From the cell containing the given text, extract its center point as (X, Y) coordinate. 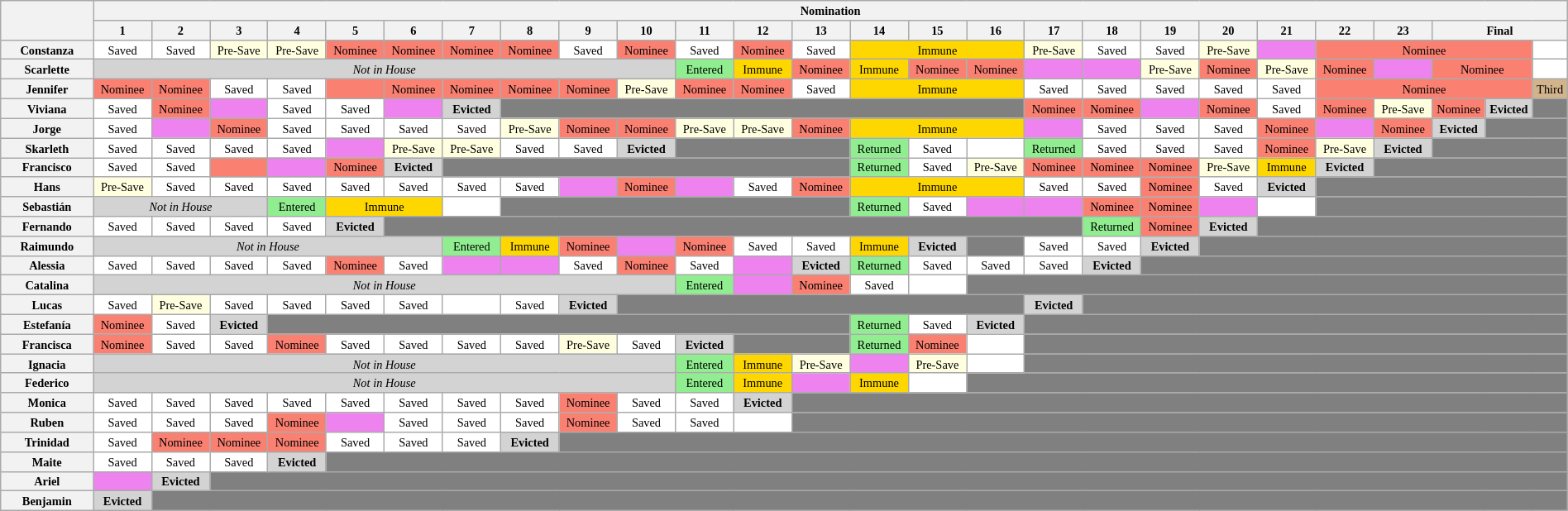
Monica (47, 403)
21 (1286, 30)
Maite (47, 461)
14 (879, 30)
Estefanía (47, 324)
7 (471, 30)
10 (646, 30)
Benjamin (47, 500)
11 (705, 30)
5 (355, 30)
Skarleth (47, 147)
23 (1403, 30)
Scarlette (47, 69)
Final (1500, 30)
Federico (47, 383)
15 (937, 30)
Constanza (47, 50)
Jennifer (47, 88)
12 (762, 30)
1 (122, 30)
19 (1170, 30)
20 (1228, 30)
16 (996, 30)
Lucas (47, 304)
Ruben (47, 422)
Francisca (47, 344)
Third (1550, 88)
Ignacia (47, 363)
Fernando (47, 226)
Nomination (830, 10)
13 (820, 30)
3 (239, 30)
2 (180, 30)
Raimundo (47, 246)
Alessia (47, 265)
Trinidad (47, 442)
Hans (47, 187)
Catalina (47, 284)
18 (1111, 30)
Sebastián (47, 207)
6 (414, 30)
Ariel (47, 481)
17 (1054, 30)
9 (588, 30)
Jorge (47, 128)
8 (530, 30)
4 (297, 30)
Viviana (47, 108)
Francisco (47, 167)
22 (1345, 30)
